Return the (X, Y) coordinate for the center point of the cell that contains the specified text.  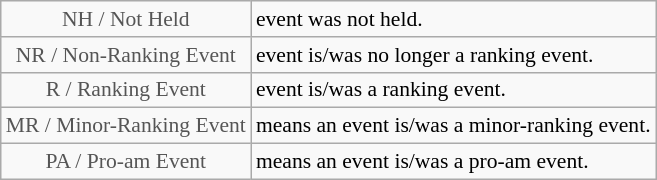
event is/was no longer a ranking event. (454, 55)
MR / Minor-Ranking Event (126, 126)
NH / Not Held (126, 19)
R / Ranking Event (126, 90)
NR / Non-Ranking Event (126, 55)
event was not held. (454, 19)
event is/was a ranking event. (454, 90)
means an event is/was a minor-ranking event. (454, 126)
means an event is/was a pro-am event. (454, 162)
PA / Pro-am Event (126, 162)
